Scan for the cell matching the given text and deliver its [x, y] coordinate at center. 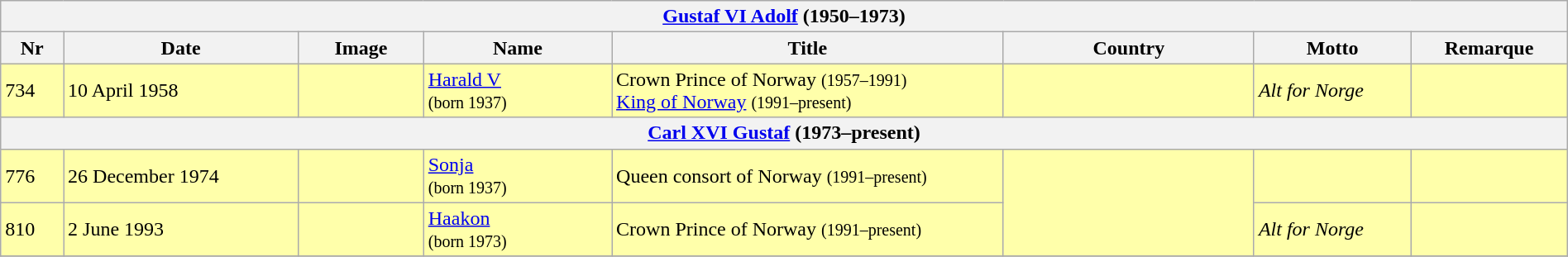
Title [808, 48]
Country [1128, 48]
734 [32, 91]
Image [361, 48]
810 [32, 230]
2 June 1993 [181, 230]
Crown Prince of Norway (1991–present) [808, 230]
Harald V(born 1937) [518, 91]
Sonja(born 1937) [518, 175]
Name [518, 48]
Crown Prince of Norway (1957–1991)King of Norway (1991–present) [808, 91]
26 December 1974 [181, 175]
776 [32, 175]
Gustaf VI Adolf (1950–1973) [784, 17]
10 April 1958 [181, 91]
Nr [32, 48]
Date [181, 48]
Queen consort of Norway (1991–present) [808, 175]
Motto [1331, 48]
Carl XVI Gustaf (1973–present) [784, 133]
Remarque [1489, 48]
Haakon(born 1973) [518, 230]
